From the cell containing the given text, extract its center point as [X, Y] coordinate. 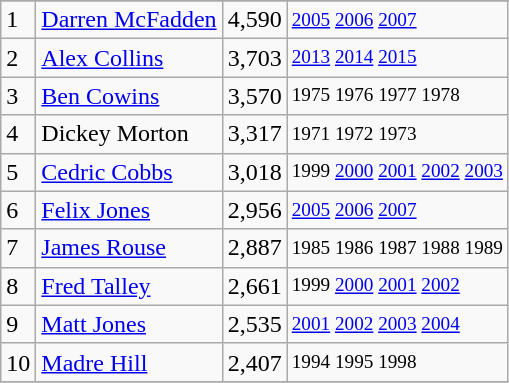
1994 1995 1998 [397, 362]
2,956 [254, 210]
Ben Cowins [129, 96]
1975 1976 1977 1978 [397, 96]
4,590 [254, 20]
1971 1972 1973 [397, 134]
Dickey Morton [129, 134]
1 [18, 20]
9 [18, 324]
2,407 [254, 362]
Fred Talley [129, 286]
Felix Jones [129, 210]
Cedric Cobbs [129, 172]
3 [18, 96]
1999 2000 2001 2002 2003 [397, 172]
8 [18, 286]
2,661 [254, 286]
1999 2000 2001 2002 [397, 286]
Darren McFadden [129, 20]
James Rouse [129, 248]
3,317 [254, 134]
Madre Hill [129, 362]
2,887 [254, 248]
3,018 [254, 172]
Alex Collins [129, 58]
3,703 [254, 58]
2001 2002 2003 2004 [397, 324]
2,535 [254, 324]
3,570 [254, 96]
1985 1986 1987 1988 1989 [397, 248]
Matt Jones [129, 324]
2 [18, 58]
2013 2014 2015 [397, 58]
10 [18, 362]
5 [18, 172]
7 [18, 248]
6 [18, 210]
4 [18, 134]
